Find where the given text appears and provide that cell's center as (X, Y) coordinate. 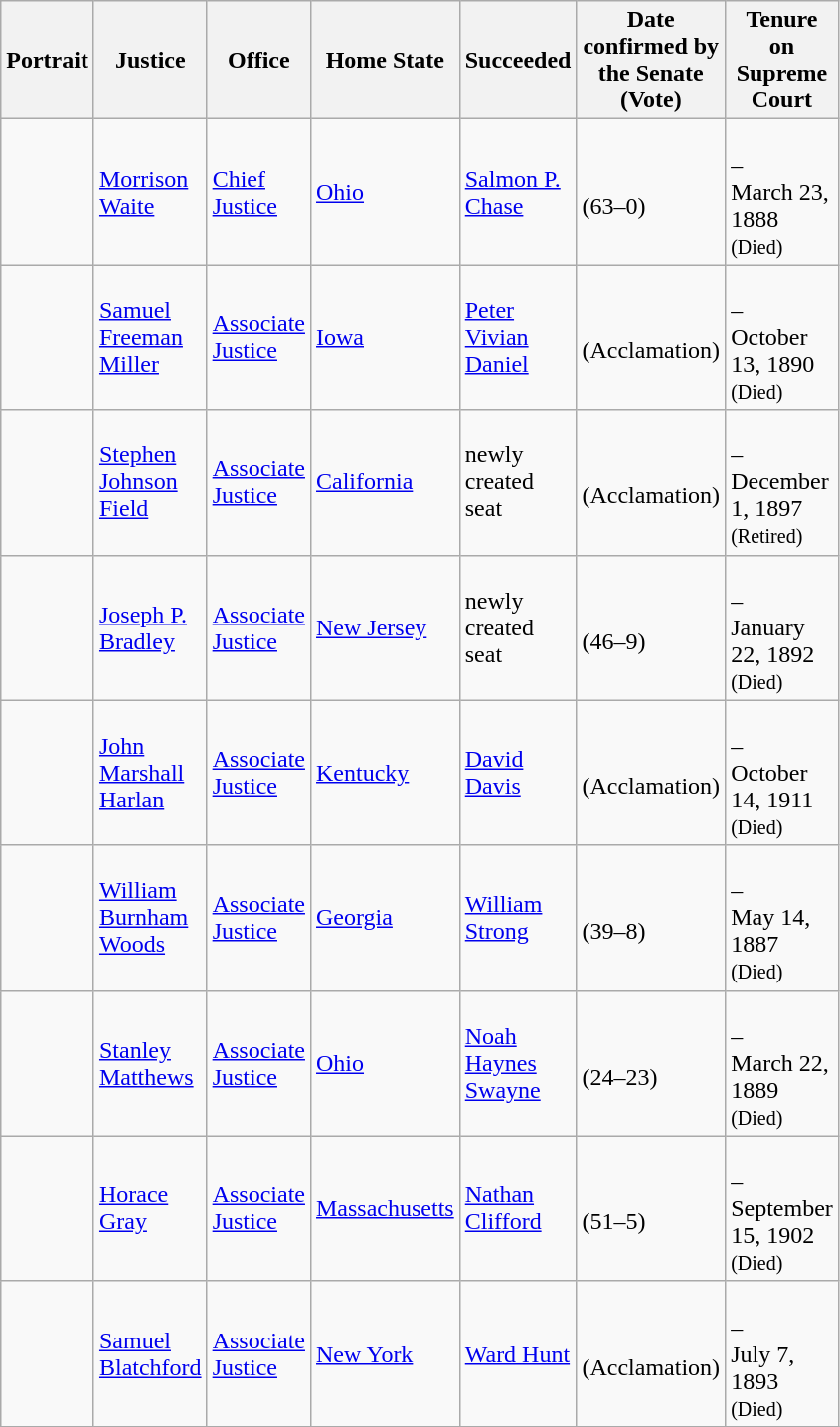
(63–0) (651, 192)
(39–8) (651, 918)
(24–23) (651, 1063)
Iowa (385, 337)
John Marshall Harlan (150, 773)
Kentucky (385, 773)
Joseph P. Bradley (150, 627)
Samuel Blatchford (150, 1353)
Massachusetts (385, 1208)
–March 23, 1888(Died) (782, 192)
Portrait (48, 60)
Succeeded (518, 60)
(51–5) (651, 1208)
William Strong (518, 918)
Noah Haynes Swayne (518, 1063)
–October 14, 1911(Died) (782, 773)
Ward Hunt (518, 1353)
(46–9) (651, 627)
Horace Gray (150, 1208)
Morrison Waite (150, 192)
New York (385, 1353)
Stanley Matthews (150, 1063)
Justice (150, 60)
Peter Vivian Daniel (518, 337)
Home State (385, 60)
Tenure on Supreme Court (782, 60)
–October 13, 1890(Died) (782, 337)
–January 22, 1892(Died) (782, 627)
–September 15, 1902(Died) (782, 1208)
Nathan Clifford (518, 1208)
Salmon P. Chase (518, 192)
Date confirmed by the Senate(Vote) (651, 60)
–May 14, 1887(Died) (782, 918)
California (385, 482)
Georgia (385, 918)
New Jersey (385, 627)
William Burnham Woods (150, 918)
–July 7, 1893(Died) (782, 1353)
Stephen Johnson Field (150, 482)
–March 22, 1889(Died) (782, 1063)
Office (258, 60)
David Davis (518, 773)
–December 1, 1897(Retired) (782, 482)
Chief Justice (258, 192)
Samuel Freeman Miller (150, 337)
